For the text-containing cell, return its midpoint in (x, y) coordinate format. 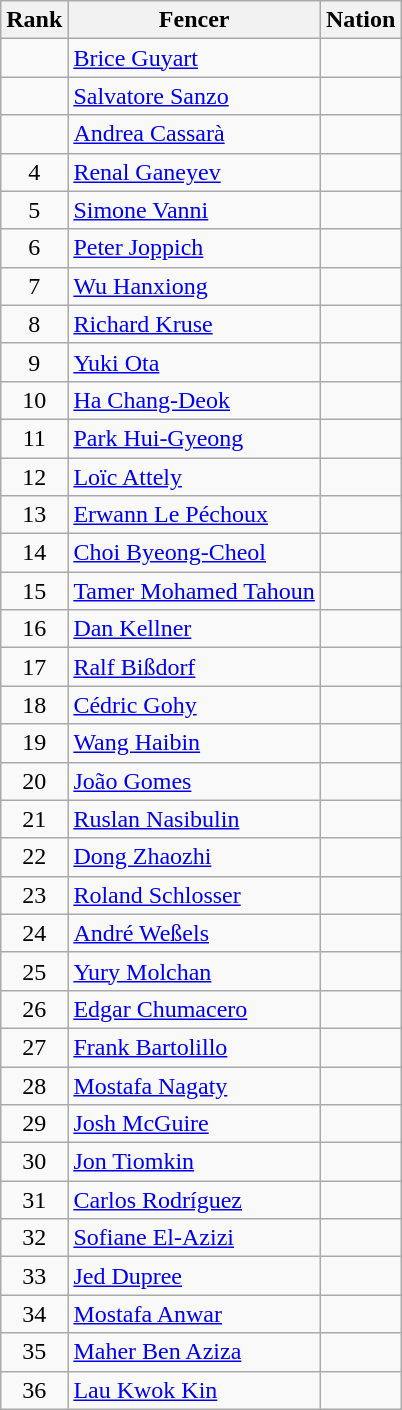
Jed Dupree (194, 1276)
19 (34, 743)
Fencer (194, 20)
Salvatore Sanzo (194, 96)
24 (34, 933)
30 (34, 1162)
34 (34, 1314)
João Gomes (194, 781)
7 (34, 286)
Rank (34, 20)
Wu Hanxiong (194, 286)
Choi Byeong-Cheol (194, 553)
14 (34, 553)
Ha Chang-Deok (194, 400)
26 (34, 1009)
10 (34, 400)
27 (34, 1047)
9 (34, 362)
8 (34, 324)
Yury Molchan (194, 971)
23 (34, 895)
20 (34, 781)
Ralf Bißdorf (194, 667)
Mostafa Anwar (194, 1314)
12 (34, 477)
Nation (360, 20)
Jon Tiomkin (194, 1162)
Lau Kwok Kin (194, 1390)
Sofiane El-Azizi (194, 1238)
Brice Guyart (194, 58)
Dan Kellner (194, 629)
17 (34, 667)
33 (34, 1276)
Richard Kruse (194, 324)
16 (34, 629)
Carlos Rodríguez (194, 1200)
36 (34, 1390)
Dong Zhaozhi (194, 857)
Tamer Mohamed Tahoun (194, 591)
Edgar Chumacero (194, 1009)
Wang Haibin (194, 743)
13 (34, 515)
Renal Ganeyev (194, 172)
Andrea Cassarà (194, 134)
32 (34, 1238)
35 (34, 1352)
5 (34, 210)
Roland Schlosser (194, 895)
Erwann Le Péchoux (194, 515)
18 (34, 705)
Ruslan Nasibulin (194, 819)
29 (34, 1124)
Loïc Attely (194, 477)
28 (34, 1085)
Mostafa Nagaty (194, 1085)
22 (34, 857)
Yuki Ota (194, 362)
Josh McGuire (194, 1124)
Peter Joppich (194, 248)
31 (34, 1200)
Park Hui-Gyeong (194, 438)
Maher Ben Aziza (194, 1352)
André Weßels (194, 933)
Cédric Gohy (194, 705)
4 (34, 172)
25 (34, 971)
21 (34, 819)
Frank Bartolillo (194, 1047)
6 (34, 248)
11 (34, 438)
15 (34, 591)
Simone Vanni (194, 210)
